Detect which cell encompasses the target text, then output its [x, y] center coordinate. 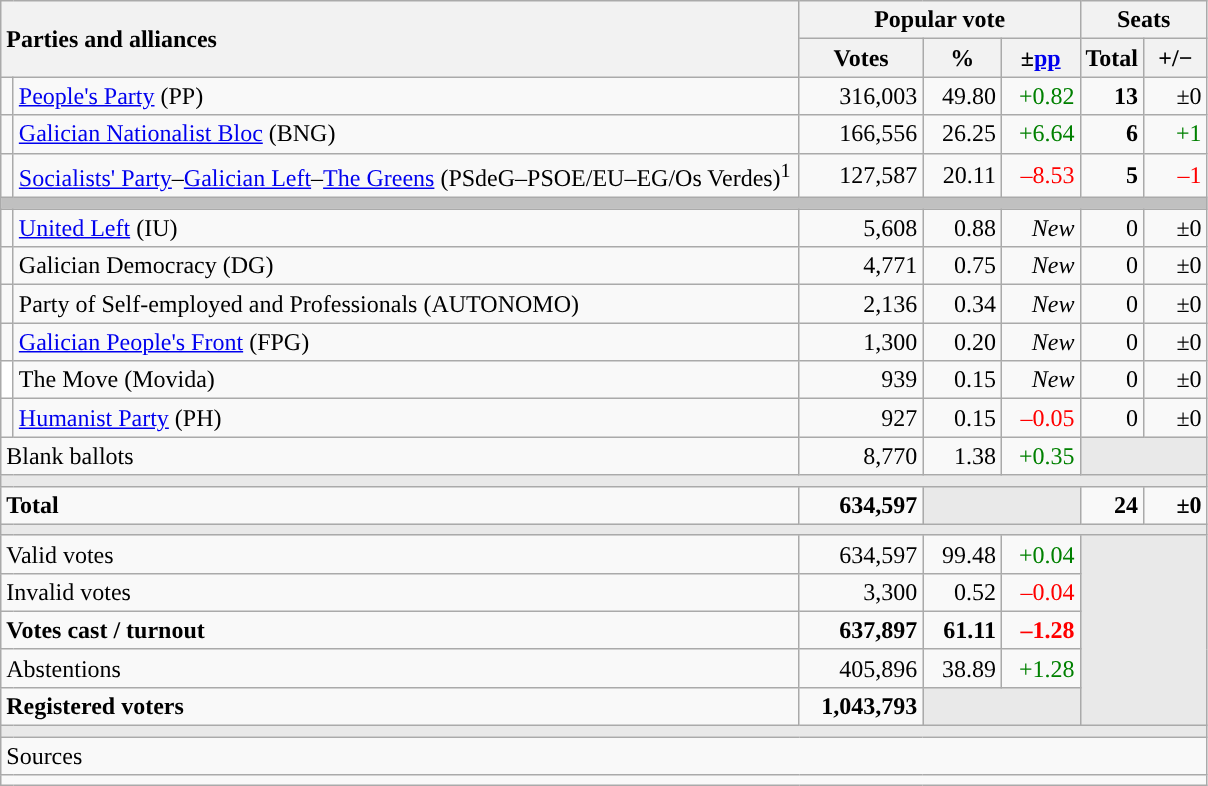
+0.35 [1040, 456]
Galician Nationalist Bloc (BNG) [406, 134]
24 [1112, 505]
Votes [861, 58]
Registered voters [400, 706]
61.11 [962, 630]
+0.04 [1040, 554]
1,300 [861, 342]
+0.82 [1040, 96]
99.48 [962, 554]
939 [861, 380]
0.20 [962, 342]
0.34 [962, 304]
Votes cast / turnout [400, 630]
People's Party (PP) [406, 96]
0.52 [962, 592]
Galician People's Front (FPG) [406, 342]
637,897 [861, 630]
Humanist Party (PH) [406, 418]
–1.28 [1040, 630]
1.38 [962, 456]
2,136 [861, 304]
±pp [1040, 58]
Sources [604, 756]
6 [1112, 134]
26.25 [962, 134]
Invalid votes [400, 592]
927 [861, 418]
Blank ballots [400, 456]
+1 [1176, 134]
405,896 [861, 668]
Abstentions [400, 668]
–0.05 [1040, 418]
4,771 [861, 266]
–1 [1176, 176]
3,300 [861, 592]
Party of Self-employed and Professionals (AUTONOMO) [406, 304]
38.89 [962, 668]
Seats [1144, 20]
+1.28 [1040, 668]
–8.53 [1040, 176]
5,608 [861, 228]
0.75 [962, 266]
20.11 [962, 176]
Parties and alliances [400, 39]
Galician Democracy (DG) [406, 266]
0.88 [962, 228]
The Move (Movida) [406, 380]
% [962, 58]
8,770 [861, 456]
166,556 [861, 134]
+6.64 [1040, 134]
127,587 [861, 176]
316,003 [861, 96]
Valid votes [400, 554]
49.80 [962, 96]
–0.04 [1040, 592]
5 [1112, 176]
Socialists' Party–Galician Left–The Greens (PSdeG–PSOE/EU–EG/Os Verdes)1 [406, 176]
13 [1112, 96]
+/− [1176, 58]
United Left (IU) [406, 228]
1,043,793 [861, 706]
Popular vote [940, 20]
